Find where the given text appears and provide that cell's center as (X, Y) coordinate. 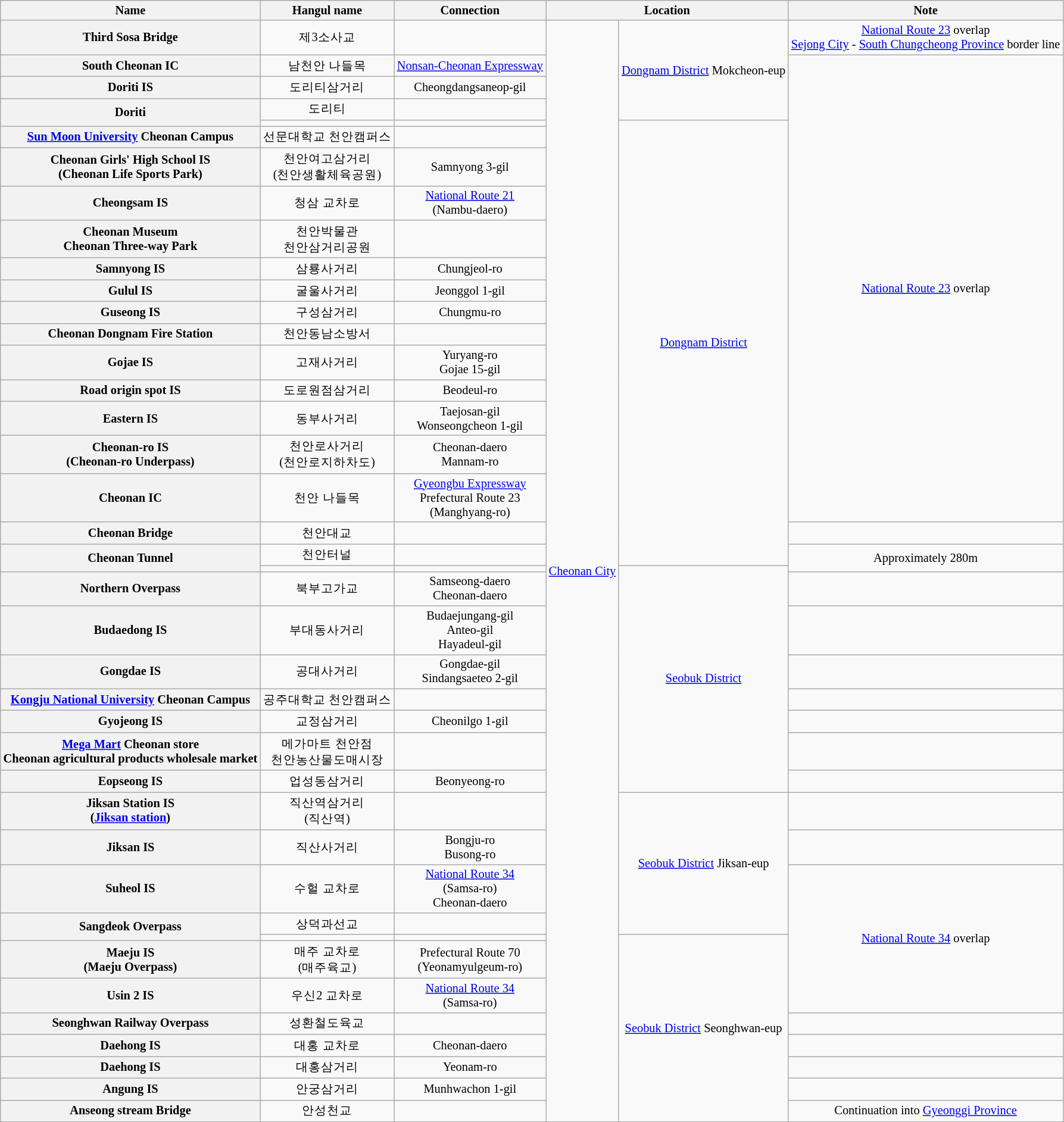
교정삼거리 (327, 721)
Northern Overpass (130, 589)
천안터널 (327, 555)
Note (925, 10)
Road origin spot IS (130, 390)
Gongdae IS (130, 671)
삼룡사거리 (327, 269)
제3소사교 (327, 37)
Nonsan-Cheonan Expressway (470, 65)
South Cheonan IC (130, 65)
대홍삼거리 (327, 1067)
Prefectural Route 70(Yeonamyulgeum-ro) (470, 960)
북부고가교 (327, 589)
Name (130, 10)
Dongnam District (704, 343)
Maeju IS(Maeju Overpass) (130, 960)
도리티삼거리 (327, 87)
Doriti IS (130, 87)
Cheongdangsaneop-gil (470, 87)
남천안 나들목 (327, 65)
천안로사거리(천안로지하차도) (327, 455)
청삼 교차로 (327, 203)
Cheonan-daero (470, 1045)
National Route 34(Samsa-ro)Cheonan-daero (470, 889)
Angung IS (130, 1089)
Taejosan-gilWonseongcheon 1-gil (470, 418)
Mega Mart Cheonan storeCheonan agricultural products wholesale market (130, 751)
Beodeul-ro (470, 390)
천안박물관천안삼거리공원 (327, 239)
Cheonan-ro IS(Cheonan-ro Underpass) (130, 455)
Gojae IS (130, 362)
Chungmu-ro (470, 312)
Seonghwan Railway Overpass (130, 1024)
Cheonan City (582, 571)
천안 나들목 (327, 498)
동부사거리 (327, 418)
Eastern IS (130, 418)
선문대학교 천안캠퍼스 (327, 137)
Eopseong IS (130, 781)
우신2 교차로 (327, 995)
Budaedong IS (130, 630)
Kongju National University Cheonan Campus (130, 700)
Guseong IS (130, 312)
안궁삼거리 (327, 1089)
천안동남소방서 (327, 335)
Sangdeok Overpass (130, 926)
Cheongsam IS (130, 203)
Doriti (130, 112)
직산역삼거리(직산역) (327, 811)
천안대교 (327, 533)
Hangul name (327, 10)
매주 교차로(매주육교) (327, 960)
대홍 교차로 (327, 1045)
Cheonan Tunnel (130, 557)
도로원점삼거리 (327, 390)
Cheonilgo 1-gil (470, 721)
Gyeongbu ExpresswayPrefectural Route 23(Manghyang-ro) (470, 498)
고재사거리 (327, 362)
Sun Moon University Cheonan Campus (130, 137)
안성천교 (327, 1111)
수헐 교차로 (327, 889)
상덕과선교 (327, 924)
부대동사거리 (327, 630)
Third Sosa Bridge (130, 37)
Cheonan-daeroMannam-ro (470, 455)
Anseong stream Bridge (130, 1111)
Dongnam District Mokcheon-eup (704, 70)
Jeonggol 1-gil (470, 290)
Bongju-roBusong-ro (470, 847)
Jiksan IS (130, 847)
Gyojeong IS (130, 721)
Munhwachon 1-gil (470, 1089)
National Route 34 overlap (925, 938)
Seobuk District (704, 679)
Cheonan Girls' High School IS(Cheonan Life Sports Park) (130, 167)
National Route 23 overlap (925, 288)
Beonyeong-ro (470, 781)
Suheol IS (130, 889)
직산사거리 (327, 847)
Usin 2 IS (130, 995)
메가마트 천안점천안농산물도매시장 (327, 751)
Gongdae-gilSindangsaeteo 2-gil (470, 671)
Connection (470, 10)
굴울사거리 (327, 290)
Approximately 280m (925, 557)
National Route 23 overlapSejong City - South Chungcheong Province border line (925, 37)
Seobuk District Jiksan-eup (704, 863)
공주대학교 천안캠퍼스 (327, 700)
Seobuk District Seonghwan-eup (704, 1028)
천안여고삼거리(천안생활체육공원) (327, 167)
Cheonan Dongnam Fire Station (130, 335)
Budaejungang-gilAnteo-gilHayadeul-gil (470, 630)
Samnyong IS (130, 269)
Yeonam-ro (470, 1067)
National Route 21(Nambu-daero) (470, 203)
공대사거리 (327, 671)
Samnyong 3-gil (470, 167)
Location (667, 10)
Jiksan Station IS(Jiksan station) (130, 811)
Cheonan Bridge (130, 533)
구성삼거리 (327, 312)
Yuryang-roGojae 15-gil (470, 362)
Samseong-daeroCheonan-daero (470, 589)
성환철도육교 (327, 1024)
Cheonan MuseumCheonan Three-way Park (130, 239)
Gulul IS (130, 290)
도리티 (327, 110)
National Route 34(Samsa-ro) (470, 995)
Cheonan IC (130, 498)
업성동삼거리 (327, 781)
Continuation into Gyeonggi Province (925, 1111)
Chungjeol-ro (470, 269)
